Capture the cell that displays the provided text and extract its [x, y] central coordinate. 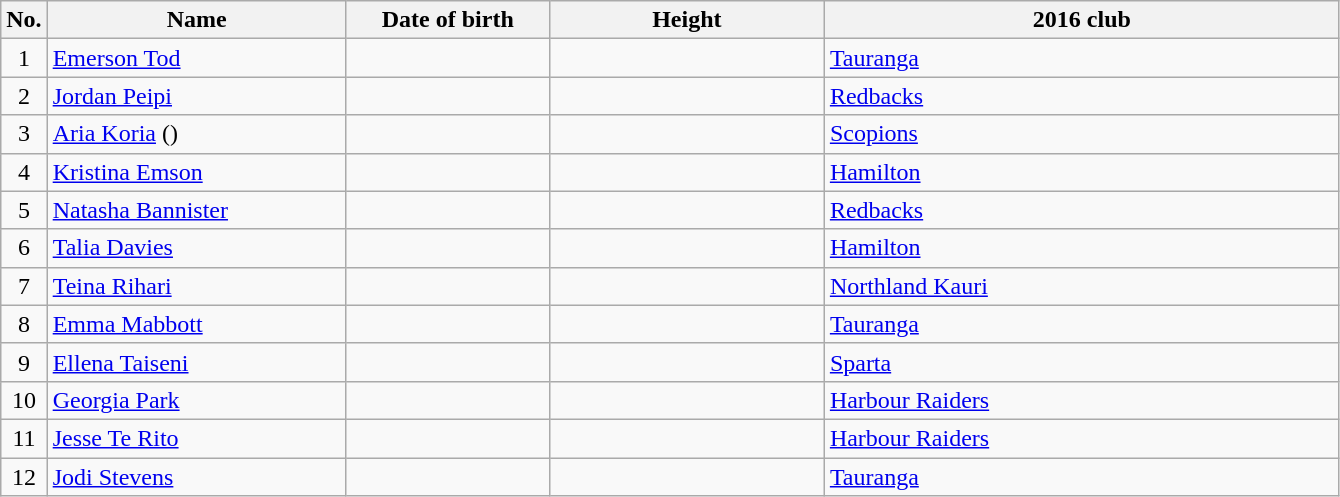
7 [24, 286]
Date of birth [448, 20]
5 [24, 210]
Georgia Park [196, 400]
10 [24, 400]
Kristina Emson [196, 172]
Aria Koria () [196, 134]
3 [24, 134]
Jordan Peipi [196, 96]
Teina Rihari [196, 286]
2016 club [1082, 20]
8 [24, 324]
11 [24, 438]
12 [24, 477]
Name [196, 20]
Natasha Bannister [196, 210]
6 [24, 248]
No. [24, 20]
Sparta [1082, 362]
Jodi Stevens [196, 477]
Northland Kauri [1082, 286]
Scopions [1082, 134]
2 [24, 96]
4 [24, 172]
Emerson Tod [196, 58]
Ellena Taiseni [196, 362]
Height [686, 20]
Emma Mabbott [196, 324]
Jesse Te Rito [196, 438]
1 [24, 58]
9 [24, 362]
Talia Davies [196, 248]
